Capture the cell that displays the provided text and extract its (X, Y) central coordinate. 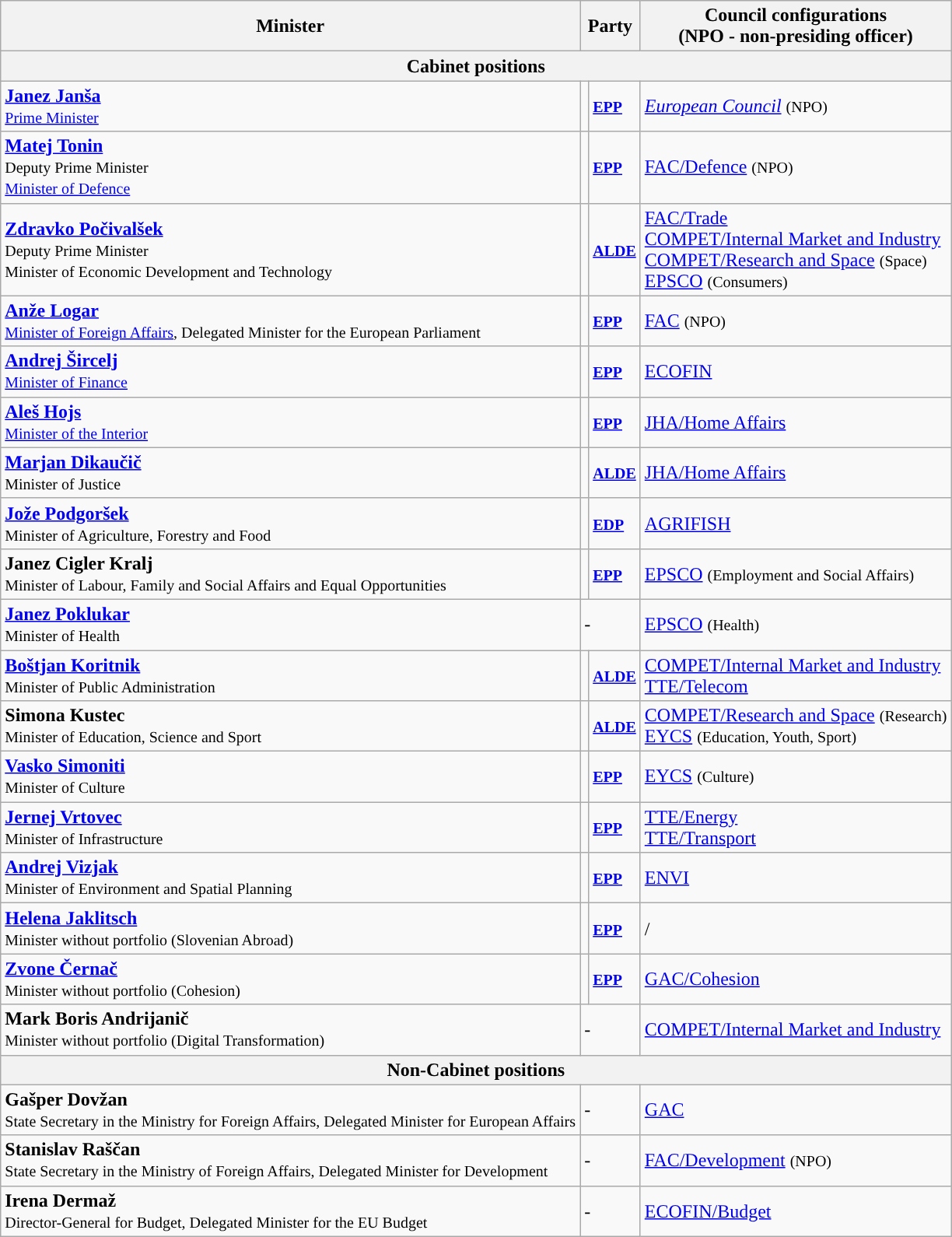
COMPET/Internal Market and IndustryTTE/Telecom (796, 675)
FAC/Defence (NPO) (796, 167)
Simona KustecMinister of Education, Science and Sport (291, 727)
Janez JanšaPrime Minister (291, 106)
Gašper DovžanState Secretary in the Ministry for Foreign Affairs, Delegated Minister for European Affairs (291, 1109)
ECOFIN (796, 372)
EPSCO (Employment and Social Affairs) (796, 574)
ENVI (796, 878)
Non-Cabinet positions (476, 1070)
Minister (291, 26)
Janez PoklukarMinister of Health (291, 624)
European Council (NPO) (796, 106)
Vasko SimonitiMinister of Culture (291, 776)
Irena DermažDirector-General for Budget, Delegated Minister for the EU Budget (291, 1211)
COMPET/Research and Space (Research)EYCS (Education, Youth, Sport) (796, 727)
Mark Boris AndrijaničMinister without portfolio (Digital Transformation) (291, 1030)
Jernej VrtovecMinister of Infrastructure (291, 828)
ECOFIN/Budget (796, 1211)
GAC/Cohesion (796, 979)
Helena JaklitschMinister without portfolio (Slovenian Abroad) (291, 929)
AGRIFISH (796, 523)
FAC (NPO) (796, 321)
Anže LogarMinister of Foreign Affairs, Delegated Minister for the European Parliament (291, 321)
FAC/Development (NPO) (796, 1161)
COMPET/Internal Market and Industry (796, 1030)
Andrej VizjakMinister of Environment and Spatial Planning (291, 878)
Party (611, 26)
Matej ToninDeputy Prime MinisterMinister of Defence (291, 167)
EDP (614, 523)
Boštjan KoritnikMinister of Public Administration (291, 675)
/ (796, 929)
GAC (796, 1109)
Cabinet positions (476, 66)
Janez Cigler KraljMinister of Labour, Family and Social Affairs and Equal Opportunities (291, 574)
Andrej ŠirceljMinister of Finance (291, 372)
Aleš HojsMinister of the Interior (291, 422)
Zvone ČernačMinister without portfolio (Cohesion) (291, 979)
Zdravko PočivalšekDeputy Prime MinisterMinister of Economic Development and Technology (291, 249)
FAC/TradeCOMPET/Internal Market and IndustryCOMPET/Research and Space (Space)EPSCO (Consumers) (796, 249)
EPSCO (Health) (796, 624)
Marjan DikaučičMinister of Justice (291, 473)
Stanislav RaščanState Secretary in the Ministry of Foreign Affairs, Delegated Minister for Development (291, 1161)
EYCS (Culture) (796, 776)
TTE/EnergyTTE/Transport (796, 828)
Council configurations(NPO - non-presiding officer) (796, 26)
Jože PodgoršekMinister of Agriculture, Forestry and Food (291, 523)
